Search for the cell housing the specified text and yield its (x, y) center coordinate. 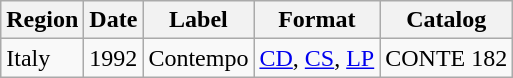
CONTE 182 (446, 58)
Label (198, 20)
Date (114, 20)
CD, CS, LP (317, 58)
Italy (42, 58)
Format (317, 20)
Contempo (198, 58)
Catalog (446, 20)
Region (42, 20)
1992 (114, 58)
